Pinpoint the cell where the given text exists, returning its (x, y) midpoint coordinate. 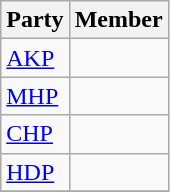
AKP (35, 58)
HDP (35, 172)
CHP (35, 134)
Member (118, 20)
Party (35, 20)
MHP (35, 96)
